Identify which cell holds the provided text, then report its (X, Y) central coordinate. 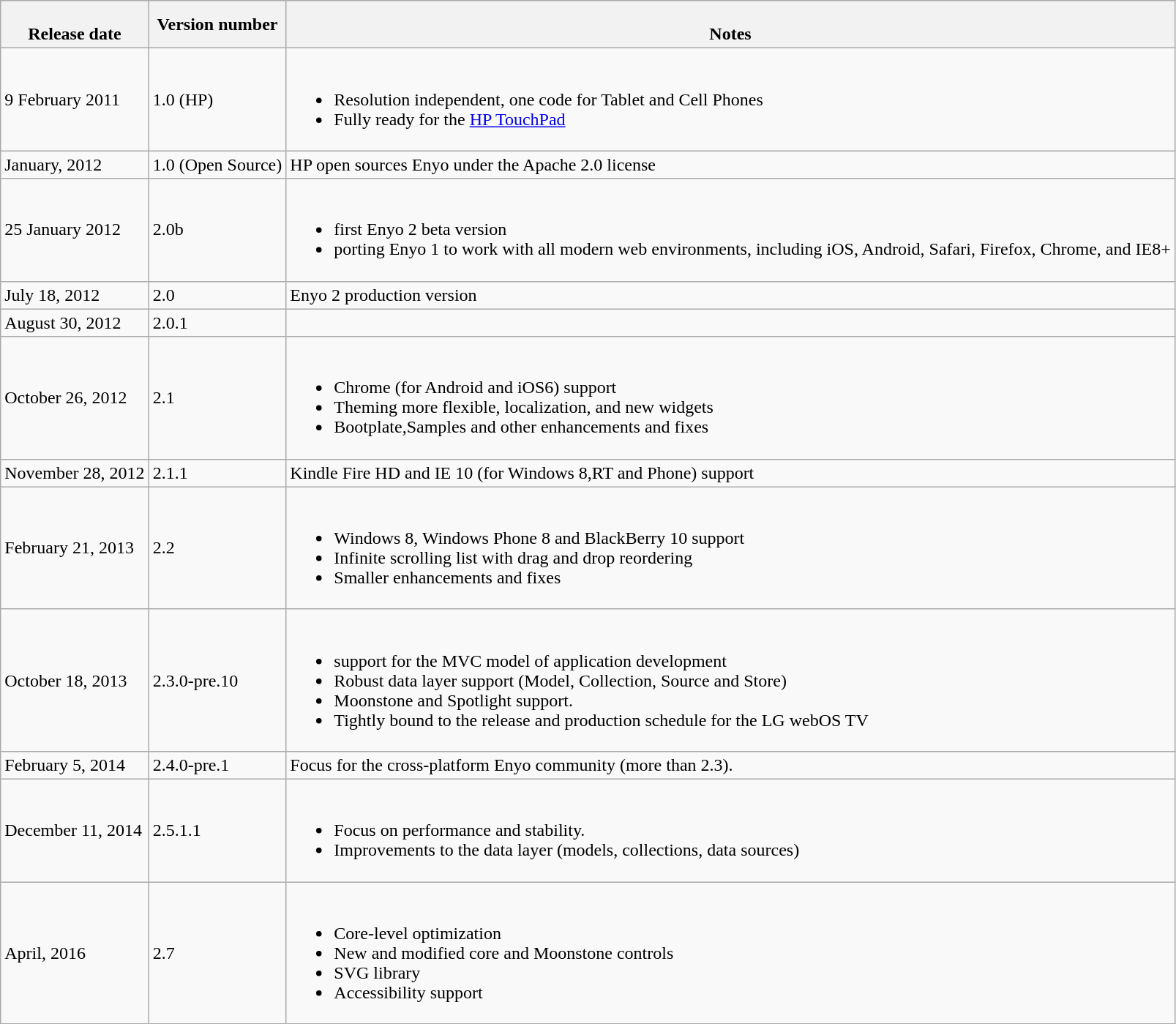
April, 2016 (75, 952)
Focus for the cross-platform Enyo community (more than 2.3). (730, 765)
HP open sources Enyo under the Apache 2.0 license (730, 165)
Release date (75, 25)
November 28, 2012 (75, 473)
Chrome (for Android and iOS6) supportTheming more flexible, localization, and new widgetsBootplate,Samples and other enhancements and fixes (730, 398)
Windows 8, Windows Phone 8 and BlackBerry 10 supportInfinite scrolling list with drag and drop reorderingSmaller enhancements and fixes (730, 547)
February 5, 2014 (75, 765)
2.7 (217, 952)
2.0.1 (217, 323)
first Enyo 2 beta versionporting Enyo 1 to work with all modern web environments, including iOS, Android, Safari, Firefox, Chrome, and IE8+ (730, 230)
2.3.0-pre.10 (217, 680)
9 February 2011 (75, 100)
1.0 (Open Source) (217, 165)
2.1.1 (217, 473)
1.0 (HP) (217, 100)
August 30, 2012 (75, 323)
July 18, 2012 (75, 295)
Focus on performance and stability.Improvements to the data layer (models, collections, data sources) (730, 830)
25 January 2012 (75, 230)
2.0 (217, 295)
Notes (730, 25)
October 26, 2012 (75, 398)
January, 2012 (75, 165)
Version number (217, 25)
Kindle Fire HD and IE 10 (for Windows 8,RT and Phone) support (730, 473)
Resolution independent, one code for Tablet and Cell PhonesFully ready for the HP TouchPad (730, 100)
Enyo 2 production version (730, 295)
Core-level optimizationNew and modified core and Moonstone controlsSVG libraryAccessibility support (730, 952)
2.1 (217, 398)
2.0b (217, 230)
December 11, 2014 (75, 830)
October 18, 2013 (75, 680)
2.2 (217, 547)
2.4.0-pre.1 (217, 765)
2.5.1.1 (217, 830)
February 21, 2013 (75, 547)
